Determine the [X, Y] coordinate at the center of the cell enclosing the given text.  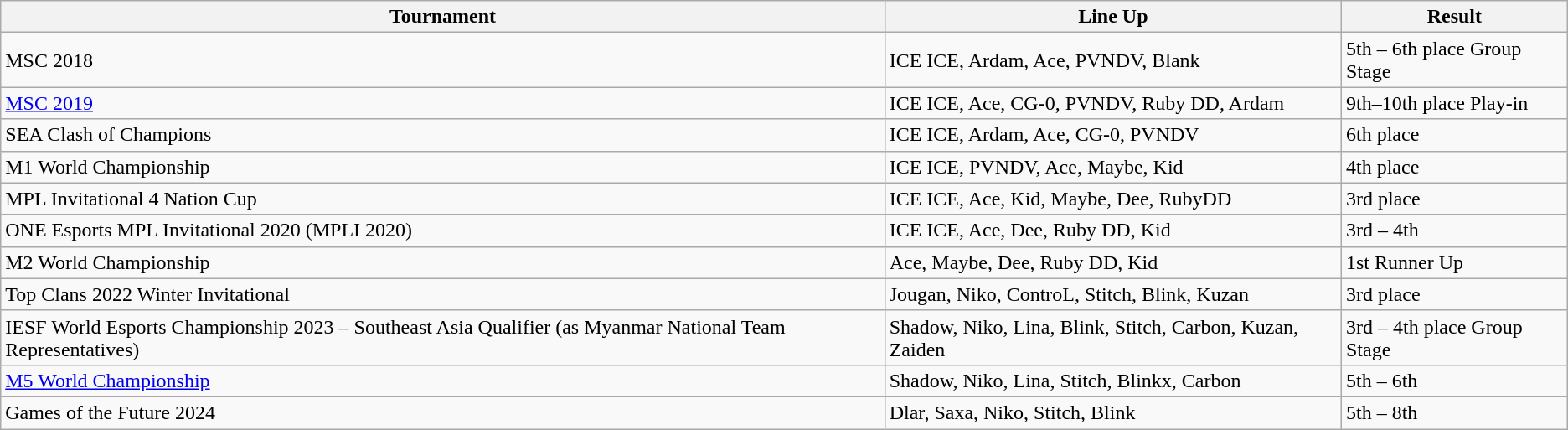
ONE Esports MPL Invitational 2020 (MPLI 2020) [442, 231]
ICE ICE, Ardam, Ace, CG-0, PVNDV [1112, 135]
Jougan, Niko, ControL, Stitch, Blink, Kuzan [1112, 294]
5th – 8th [1454, 412]
1st Runner Up [1454, 262]
6th place [1454, 135]
3rd – 4th [1454, 231]
Line Up [1112, 17]
ICE ICE, Ace, CG-0, PVNDV, Ruby DD, Ardam [1112, 103]
ICE ICE, PVNDV, Ace, Maybe, Kid [1112, 167]
SEA Clash of Champions [442, 135]
ICE ICE, Ace, Kid, Maybe, Dee, RubyDD [1112, 199]
Games of the Future 2024 [442, 412]
MPL Invitational 4 Nation Cup [442, 199]
5th – 6th [1454, 381]
Shadow, Niko, Lina, Stitch, Blinkx, Carbon [1112, 381]
4th place [1454, 167]
9th–10th place Play-in [1454, 103]
Dlar, Saxa, Niko, Stitch, Blink [1112, 412]
M2 World Championship [442, 262]
MSC 2019 [442, 103]
ICE ICE, Ace, Dee, Ruby DD, Kid [1112, 231]
Shadow, Niko, Lina, Blink, Stitch, Carbon, Kuzan, Zaiden [1112, 337]
IESF World Esports Championship 2023 – Southeast Asia Qualifier (as Myanmar National Team Representatives) [442, 337]
Top Clans 2022 Winter Invitational [442, 294]
5th – 6th place Group Stage [1454, 60]
Ace, Maybe, Dee, Ruby DD, Kid [1112, 262]
ICE ICE, Ardam, Ace, PVNDV, Blank [1112, 60]
3rd – 4th place Group Stage [1454, 337]
Tournament [442, 17]
MSC 2018 [442, 60]
Result [1454, 17]
M1 World Championship [442, 167]
M5 World Championship [442, 381]
